Locate the cell with the specified text and output its [x, y] center coordinate. 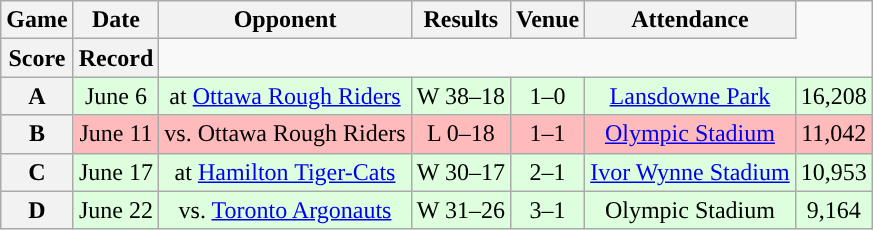
W 38–18 [460, 96]
Opponent [285, 20]
1–0 [547, 96]
June 22 [116, 210]
Score [37, 58]
June 6 [116, 96]
W 30–17 [460, 172]
10,953 [834, 172]
Ivor Wynne Stadium [690, 172]
vs. Toronto Argonauts [285, 210]
L 0–18 [460, 134]
11,042 [834, 134]
B [37, 134]
3–1 [547, 210]
Game [37, 20]
at Ottawa Rough Riders [285, 96]
Record [116, 58]
Lansdowne Park [690, 96]
Date [116, 20]
A [37, 96]
Attendance [690, 20]
at Hamilton Tiger-Cats [285, 172]
D [37, 210]
Results [460, 20]
vs. Ottawa Rough Riders [285, 134]
16,208 [834, 96]
1–1 [547, 134]
C [37, 172]
W 31–26 [460, 210]
9,164 [834, 210]
June 11 [116, 134]
June 17 [116, 172]
Venue [547, 20]
2–1 [547, 172]
